Search for the cell housing the specified text and yield its (x, y) center coordinate. 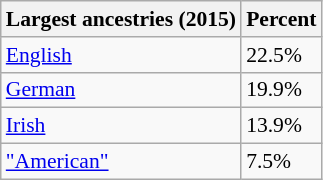
Largest ancestries (2015) (121, 19)
19.9% (281, 90)
English (121, 55)
7.5% (281, 162)
13.9% (281, 126)
22.5% (281, 55)
"American" (121, 162)
Irish (121, 126)
German (121, 90)
Percent (281, 19)
